Return (X, Y) of the center of cell containing provided text 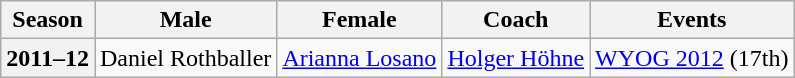
Holger Höhne (516, 58)
2011–12 (48, 58)
Coach (516, 20)
Season (48, 20)
WYOG 2012 (17th) (692, 58)
Events (692, 20)
Female (360, 20)
Daniel Rothballer (185, 58)
Arianna Losano (360, 58)
Male (185, 20)
